Determine the [x, y] coordinate at the center of the cell enclosing the given text.  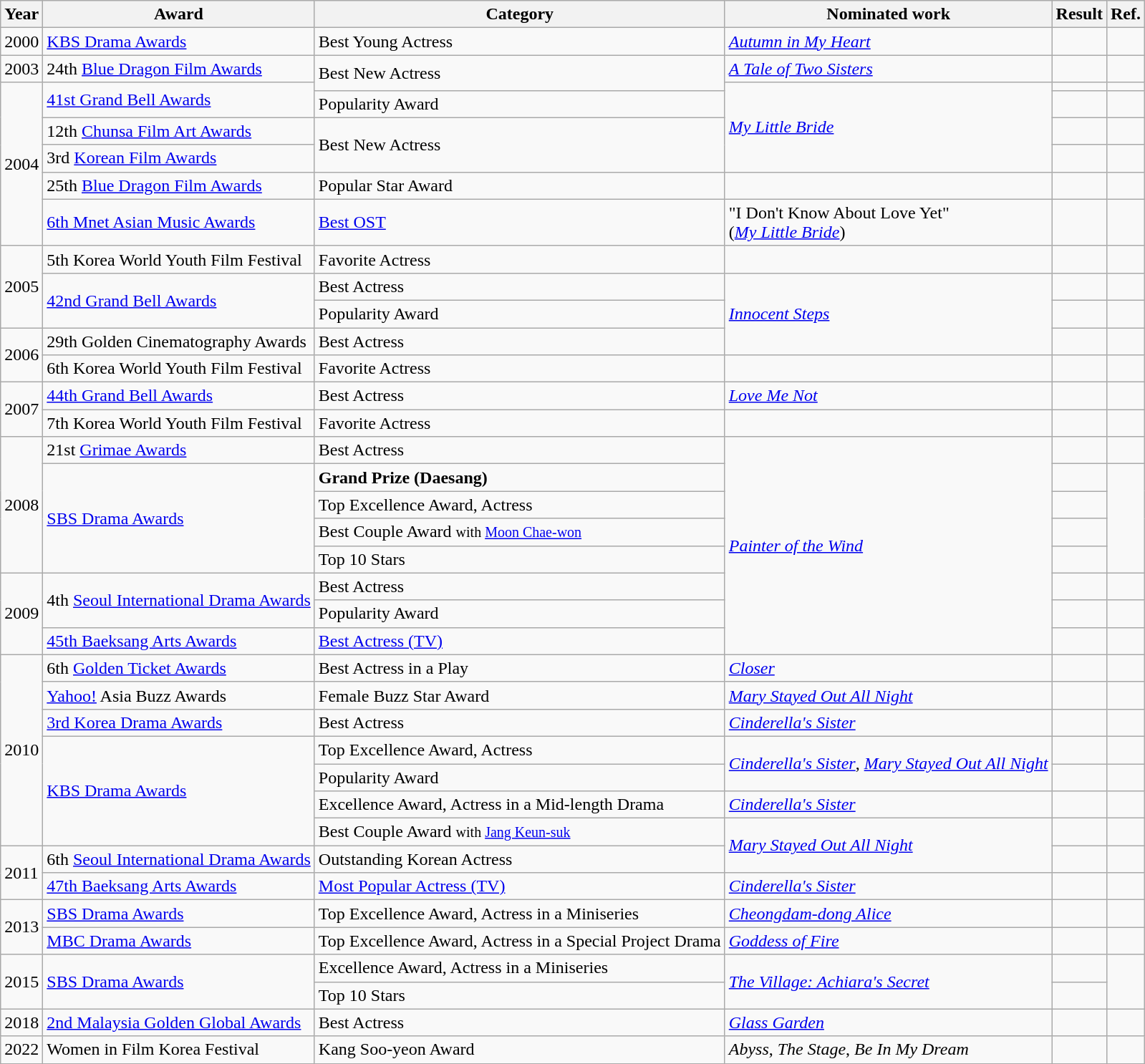
Abyss, The Stage, Be In My Dream [888, 1050]
2015 [21, 982]
42nd Grand Bell Awards [179, 300]
Best Actress (TV) [520, 641]
21st Grimae Awards [179, 450]
2005 [21, 286]
Result [1079, 14]
2000 [21, 42]
6th Golden Ticket Awards [179, 668]
2004 [21, 164]
Nominated work [888, 14]
2022 [21, 1050]
25th Blue Dragon Film Awards [179, 185]
24th Blue Dragon Film Awards [179, 69]
Popular Star Award [520, 185]
Best Couple Award with Jang Keun-suk [520, 832]
2006 [21, 355]
Female Buzz Star Award [520, 695]
2009 [21, 614]
Yahoo! Asia Buzz Awards [179, 695]
Award [179, 14]
3rd Korea Drama Awards [179, 722]
2003 [21, 69]
7th Korea World Youth Film Festival [179, 423]
2010 [21, 750]
12th Chunsa Film Art Awards [179, 131]
Excellence Award, Actress in a Mid-length Drama [520, 805]
41st Grand Bell Awards [179, 100]
3rd Korean Film Awards [179, 158]
Cinderella's Sister, Mary Stayed Out All Night [888, 763]
44th Grand Bell Awards [179, 396]
2011 [21, 873]
Top Excellence Award, Actress in a Special Project Drama [520, 941]
Innocent Steps [888, 314]
4th Seoul International Drama Awards [179, 600]
Closer [888, 668]
My Little Bride [888, 127]
2008 [21, 505]
Goddess of Fire [888, 941]
5th Korea World Youth Film Festival [179, 259]
Best Actress in a Play [520, 668]
Autumn in My Heart [888, 42]
Outstanding Korean Actress [520, 859]
Glass Garden [888, 1022]
Category [520, 14]
Best OST [520, 222]
Kang Soo-yeon Award [520, 1050]
Grand Prize (Daesang) [520, 478]
6th Korea World Youth Film Festival [179, 369]
45th Baeksang Arts Awards [179, 641]
Year [21, 14]
6th Seoul International Drama Awards [179, 859]
2018 [21, 1022]
Ref. [1126, 14]
The Village: Achiara's Secret [888, 982]
Best Young Actress [520, 42]
2013 [21, 927]
Top Excellence Award, Actress in a Miniseries [520, 914]
"I Don't Know About Love Yet" (My Little Bride) [888, 222]
Cheongdam-dong Alice [888, 914]
Painter of the Wind [888, 546]
Women in Film Korea Festival [179, 1050]
MBC Drama Awards [179, 941]
A Tale of Two Sisters [888, 69]
6th Mnet Asian Music Awards [179, 222]
Best Couple Award with Moon Chae-won [520, 532]
Love Me Not [888, 396]
2007 [21, 410]
29th Golden Cinematography Awards [179, 342]
47th Baeksang Arts Awards [179, 886]
2nd Malaysia Golden Global Awards [179, 1022]
Excellence Award, Actress in a Miniseries [520, 968]
Most Popular Actress (TV) [520, 886]
